Find where the given text appears and provide that cell's center as (X, Y) coordinate. 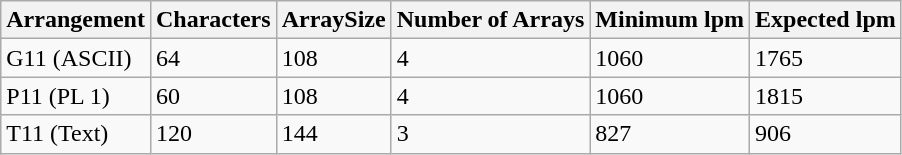
64 (213, 58)
ArraySize (334, 20)
T11 (Text) (76, 134)
Arrangement (76, 20)
Minimum lpm (670, 20)
60 (213, 96)
Expected lpm (826, 20)
906 (826, 134)
1765 (826, 58)
1815 (826, 96)
827 (670, 134)
144 (334, 134)
Number of Arrays (490, 20)
G11 (ASCII) (76, 58)
120 (213, 134)
3 (490, 134)
Characters (213, 20)
P11 (PL 1) (76, 96)
